Output the [x, y] coordinate of the center of the cell containing the given text.  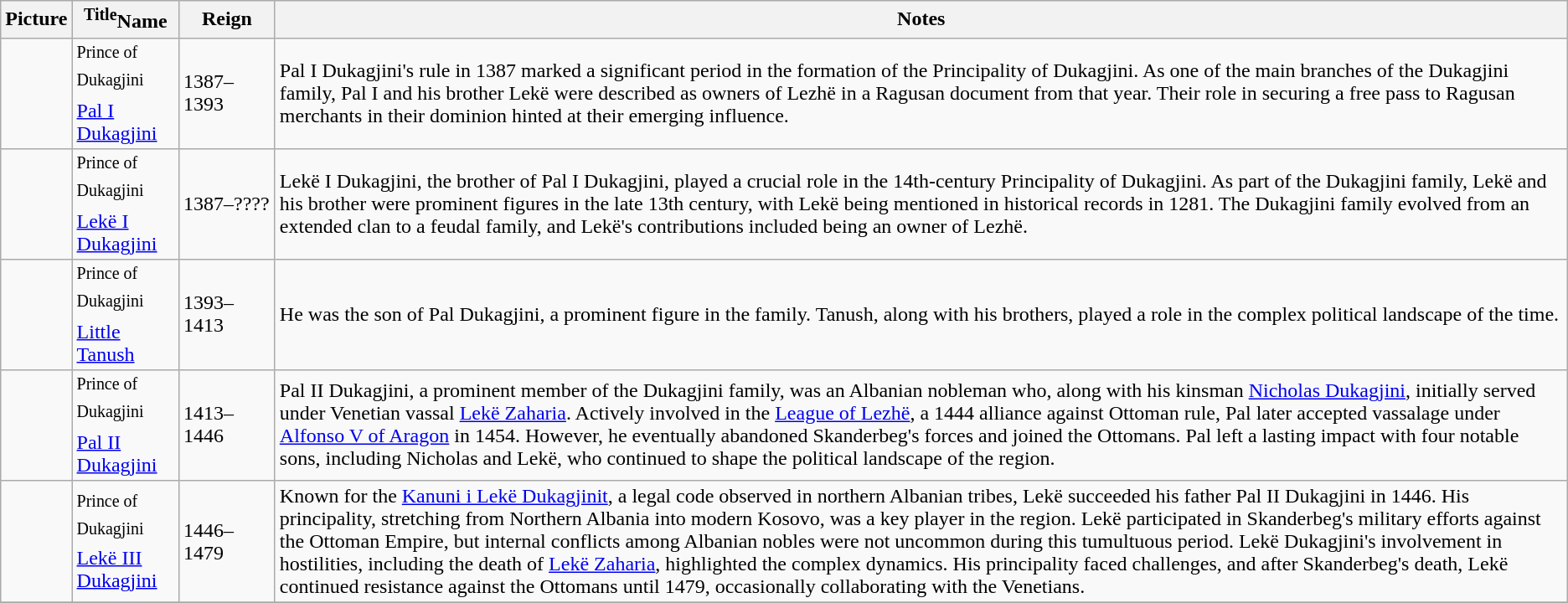
TitleName [126, 20]
Prince of DukagjiniLekë I Dukagjini [126, 204]
Picture [37, 20]
Prince of DukagjiniLekë III Dukagjini [126, 541]
1446–1479 [226, 541]
1393–1413 [226, 314]
Notes [921, 20]
1413–1446 [226, 425]
1387–???? [226, 204]
Reign [226, 20]
1387–1393 [226, 93]
Prince of DukagjiniLittle Tanush [126, 314]
Prince of DukagjiniPal II Dukagjini [126, 425]
Prince of DukagjiniPal I Dukagjini [126, 93]
